For the text-containing cell, return its midpoint in (X, Y) coordinate format. 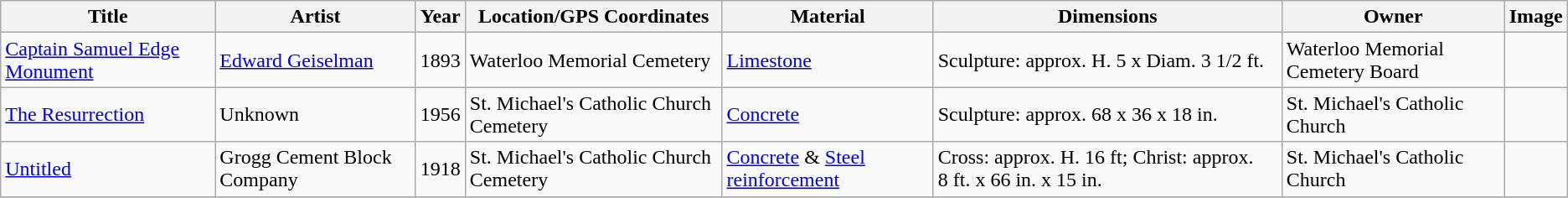
Concrete (828, 114)
Waterloo Memorial Cemetery Board (1393, 60)
Sculpture: approx. 68 x 36 x 18 in. (1107, 114)
Concrete & Steel reinforcement (828, 169)
Material (828, 17)
Title (108, 17)
The Resurrection (108, 114)
1893 (441, 60)
Sculpture: approx. H. 5 x Diam. 3 1/2 ft. (1107, 60)
Edward Geiselman (315, 60)
Cross: approx. H. 16 ft; Christ: approx. 8 ft. x 66 in. x 15 in. (1107, 169)
Unknown (315, 114)
Grogg Cement Block Company (315, 169)
Image (1536, 17)
Untitled (108, 169)
Artist (315, 17)
Owner (1393, 17)
Waterloo Memorial Cemetery (593, 60)
Captain Samuel Edge Monument (108, 60)
1918 (441, 169)
Limestone (828, 60)
1956 (441, 114)
Dimensions (1107, 17)
Year (441, 17)
Location/GPS Coordinates (593, 17)
